Provide the (x, y) coordinate of the cell's center where the given text is located.  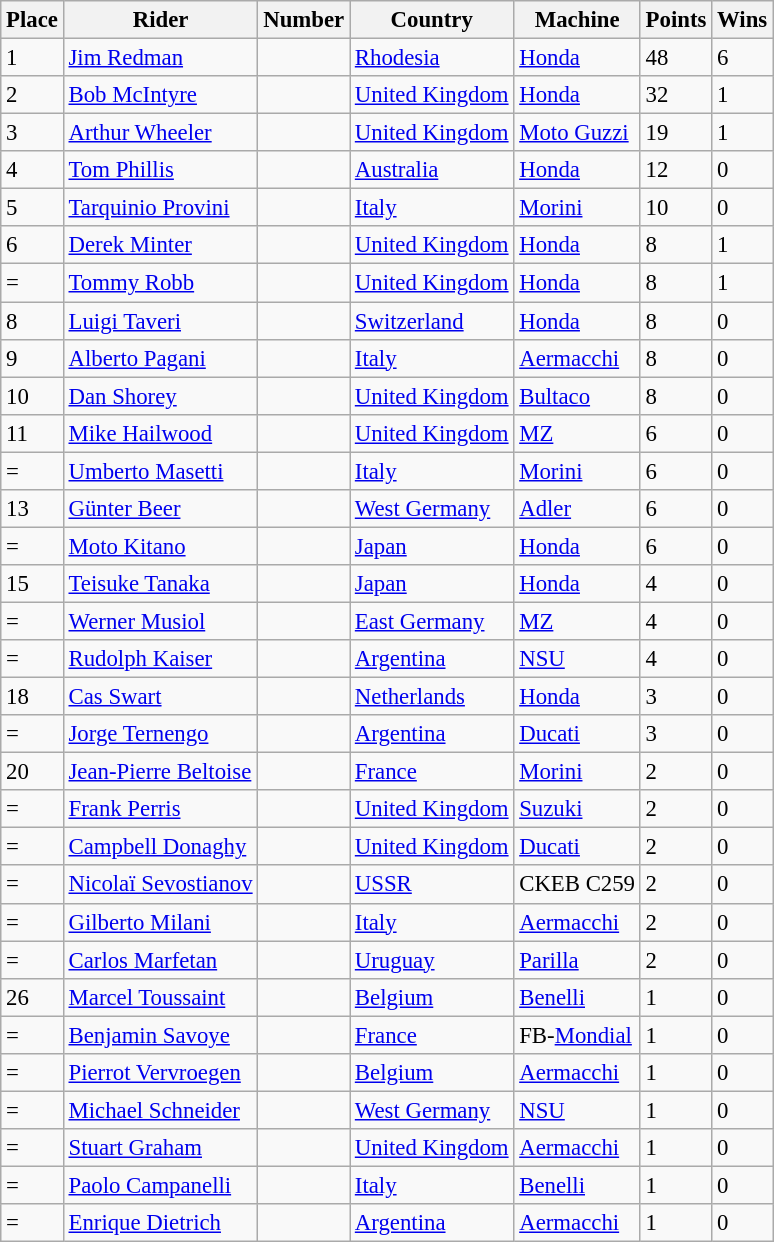
Carlos Marfetan (160, 960)
15 (32, 584)
FB-Mondial (577, 1035)
USSR (432, 885)
Nicolaï Sevostianov (160, 885)
Derek Minter (160, 245)
13 (32, 509)
Suzuki (577, 809)
26 (32, 997)
Place (32, 20)
Marcel Toussaint (160, 997)
Teisuke Tanaka (160, 584)
Points (676, 20)
Günter Beer (160, 509)
Paolo Campanelli (160, 1185)
Country (432, 20)
12 (676, 170)
Adler (577, 509)
Wins (742, 20)
Tommy Robb (160, 283)
Arthur Wheeler (160, 133)
Tom Phillis (160, 170)
Werner Musiol (160, 621)
East Germany (432, 621)
Alberto Pagani (160, 358)
20 (32, 772)
Netherlands (432, 697)
Jean-Pierre Beltoise (160, 772)
Bob McIntyre (160, 95)
Pierrot Vervroegen (160, 1073)
Machine (577, 20)
9 (32, 358)
CKEB C259 (577, 885)
Gilberto Milani (160, 922)
Uruguay (432, 960)
19 (676, 133)
Dan Shorey (160, 396)
Parilla (577, 960)
Australia (432, 170)
48 (676, 58)
Moto Guzzi (577, 133)
Stuart Graham (160, 1148)
Frank Perris (160, 809)
32 (676, 95)
Number (304, 20)
Benjamin Savoye (160, 1035)
Luigi Taveri (160, 321)
Rudolph Kaiser (160, 659)
Rhodesia (432, 58)
Enrique Dietrich (160, 1223)
Rider (160, 20)
Mike Hailwood (160, 433)
Switzerland (432, 321)
Tarquinio Provini (160, 208)
Cas Swart (160, 697)
11 (32, 433)
Michael Schneider (160, 1110)
Moto Kitano (160, 546)
18 (32, 697)
Jim Redman (160, 58)
Bultaco (577, 396)
Umberto Masetti (160, 471)
Jorge Ternengo (160, 734)
Campbell Donaghy (160, 847)
5 (32, 208)
